From the cell containing the given text, extract its center point as (X, Y) coordinate. 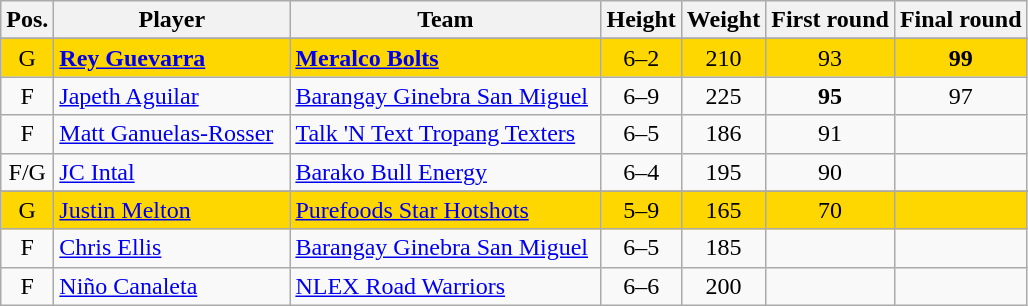
First round (830, 20)
F/G (28, 172)
Team (446, 20)
Japeth Aguilar (172, 96)
6–9 (641, 96)
JC Intal (172, 172)
Justin Melton (172, 210)
186 (723, 134)
Rey Guevarra (172, 58)
Weight (723, 20)
195 (723, 172)
99 (960, 58)
95 (830, 96)
90 (830, 172)
Player (172, 20)
Height (641, 20)
185 (723, 248)
NLEX Road Warriors (446, 286)
97 (960, 96)
6–4 (641, 172)
Niño Canaleta (172, 286)
225 (723, 96)
5–9 (641, 210)
Talk 'N Text Tropang Texters (446, 134)
6–6 (641, 286)
93 (830, 58)
Purefoods Star Hotshots (446, 210)
Barako Bull Energy (446, 172)
200 (723, 286)
Chris Ellis (172, 248)
Meralco Bolts (446, 58)
165 (723, 210)
70 (830, 210)
Matt Ganuelas-Rosser (172, 134)
210 (723, 58)
6–2 (641, 58)
Final round (960, 20)
Pos. (28, 20)
91 (830, 134)
